Provide the (x, y) coordinate of the cell's center where the given text is located.  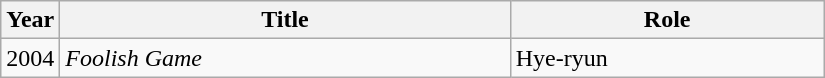
Hye-ryun (667, 58)
Role (667, 20)
2004 (30, 58)
Title (285, 20)
Foolish Game (285, 58)
Year (30, 20)
